From the cell containing the given text, extract its center point as [x, y] coordinate. 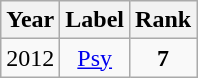
Label [95, 20]
2012 [30, 58]
7 [164, 58]
Psy [95, 58]
Year [30, 20]
Rank [164, 20]
